Return [x, y] of the center of cell containing provided text 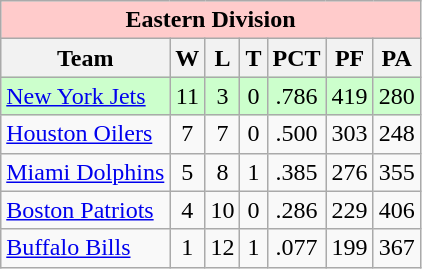
.286 [296, 210]
.500 [296, 134]
276 [350, 172]
11 [188, 96]
.786 [296, 96]
199 [350, 248]
4 [188, 210]
3 [222, 96]
PF [350, 58]
419 [350, 96]
367 [396, 248]
W [188, 58]
.077 [296, 248]
10 [222, 210]
T [254, 58]
New York Jets [86, 96]
Eastern Division [210, 20]
12 [222, 248]
Houston Oilers [86, 134]
L [222, 58]
303 [350, 134]
280 [396, 96]
248 [396, 134]
406 [396, 210]
Boston Patriots [86, 210]
Buffalo Bills [86, 248]
Team [86, 58]
355 [396, 172]
229 [350, 210]
PA [396, 58]
Miami Dolphins [86, 172]
.385 [296, 172]
8 [222, 172]
5 [188, 172]
PCT [296, 58]
